Output the (x, y) coordinate of the center of the cell containing the given text.  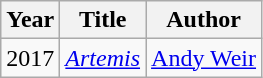
Andy Weir (204, 58)
Artemis (103, 58)
Title (103, 20)
Author (204, 20)
Year (30, 20)
2017 (30, 58)
